Identify which cell holds the provided text, then report its [x, y] central coordinate. 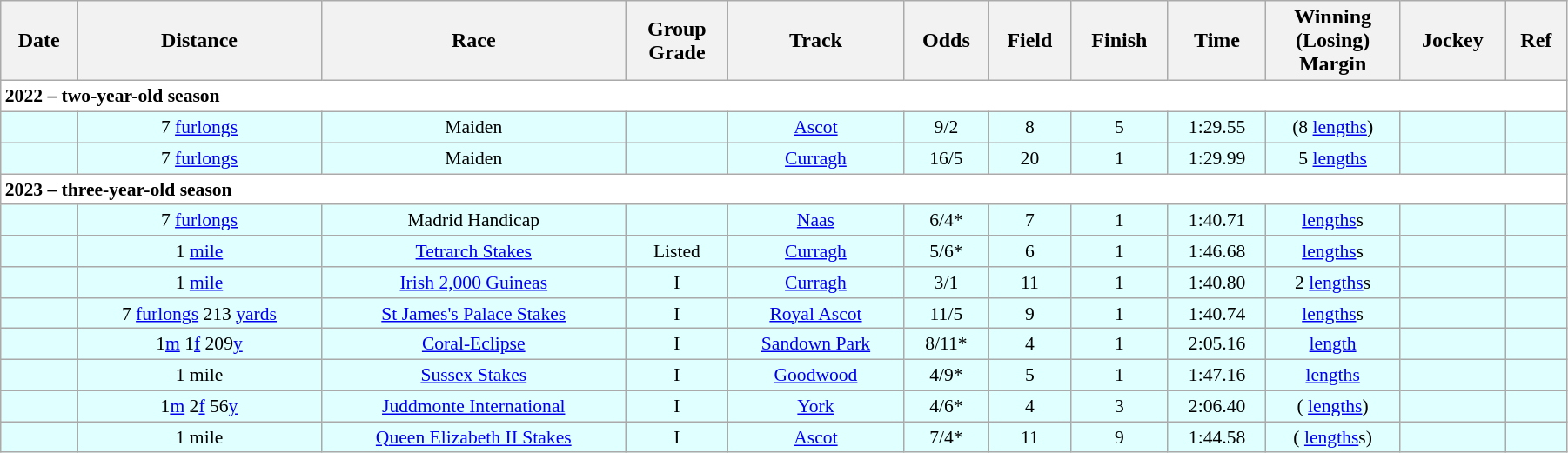
5 lengths [1333, 158]
Madrid Handicap [473, 220]
Distance [199, 41]
1:40.80 [1216, 283]
1:47.16 [1216, 375]
Tetrarch Stakes [473, 251]
Date [39, 41]
(8 lengths) [1333, 127]
6 [1029, 251]
Odds [946, 41]
8/11* [946, 344]
4/6* [946, 406]
7 furlongs 213 yards [199, 313]
( lengthss) [1333, 437]
Track [816, 41]
20 [1029, 158]
2:06.40 [1216, 406]
1m 1f 209y [199, 344]
5/6* [946, 251]
1:44.58 [1216, 437]
8 [1029, 127]
Sussex Stakes [473, 375]
Irish 2,000 Guineas [473, 283]
2 lengthss [1333, 283]
Finish [1119, 41]
Ref [1536, 41]
Race [473, 41]
1:40.71 [1216, 220]
9/2 [946, 127]
York [816, 406]
1:46.68 [1216, 251]
16/5 [946, 158]
7/4* [946, 437]
Goodwood [816, 375]
Listed [677, 251]
Sandown Park [816, 344]
1m 2f 56y [199, 406]
1:29.99 [1216, 158]
Time [1216, 41]
2:05.16 [1216, 344]
Field [1029, 41]
11/5 [946, 313]
lengths [1333, 375]
Juddmonte International [473, 406]
7 [1029, 220]
Winning(Losing)Margin [1333, 41]
3 [1119, 406]
Coral-Eclipse [473, 344]
Royal Ascot [816, 313]
4/9* [946, 375]
Naas [816, 220]
St James's Palace Stakes [473, 313]
length [1333, 344]
Queen Elizabeth II Stakes [473, 437]
GroupGrade [677, 41]
3/1 [946, 283]
6/4* [946, 220]
Jockey [1452, 41]
1:29.55 [1216, 127]
2023 – three-year-old season [784, 190]
2022 – two-year-old season [784, 97]
1:40.74 [1216, 313]
( lengths) [1333, 406]
